Scan for the cell matching the given text and deliver its [X, Y] coordinate at center. 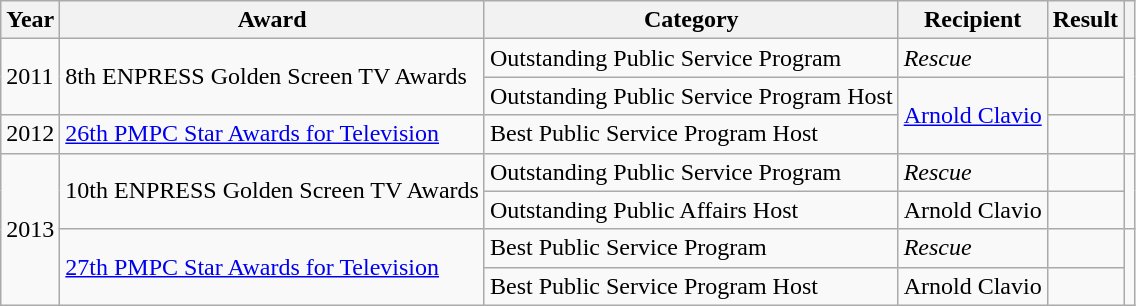
2011 [30, 77]
26th PMPC Star Awards for Television [272, 134]
Recipient [972, 20]
Result [1085, 20]
Best Public Service Program [691, 248]
Category [691, 20]
Outstanding Public Affairs Host [691, 210]
8th ENPRESS Golden Screen TV Awards [272, 77]
27th PMPC Star Awards for Television [272, 267]
10th ENPRESS Golden Screen TV Awards [272, 191]
Year [30, 20]
Award [272, 20]
Outstanding Public Service Program Host [691, 96]
2012 [30, 134]
2013 [30, 229]
